Capture the cell that displays the provided text and extract its (x, y) central coordinate. 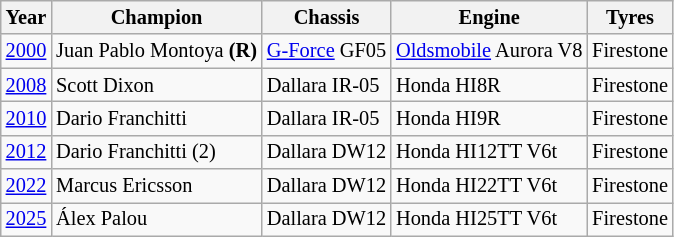
2008 (26, 85)
Álex Palou (156, 219)
Champion (156, 17)
2012 (26, 152)
Honda HI12TT V6t (489, 152)
Tyres (630, 17)
Scott Dixon (156, 85)
2010 (26, 118)
2000 (26, 51)
Juan Pablo Montoya (R) (156, 51)
Honda HI8R (489, 85)
Honda HI25TT V6t (489, 219)
Marcus Ericsson (156, 186)
G-Force GF05 (326, 51)
Oldsmobile Aurora V8 (489, 51)
Year (26, 17)
Honda HI9R (489, 118)
Engine (489, 17)
Dario Franchitti (156, 118)
Honda HI22TT V6t (489, 186)
2025 (26, 219)
2022 (26, 186)
Dario Franchitti (2) (156, 152)
Chassis (326, 17)
